Provide the (x, y) coordinate of the cell's center where the given text is located.  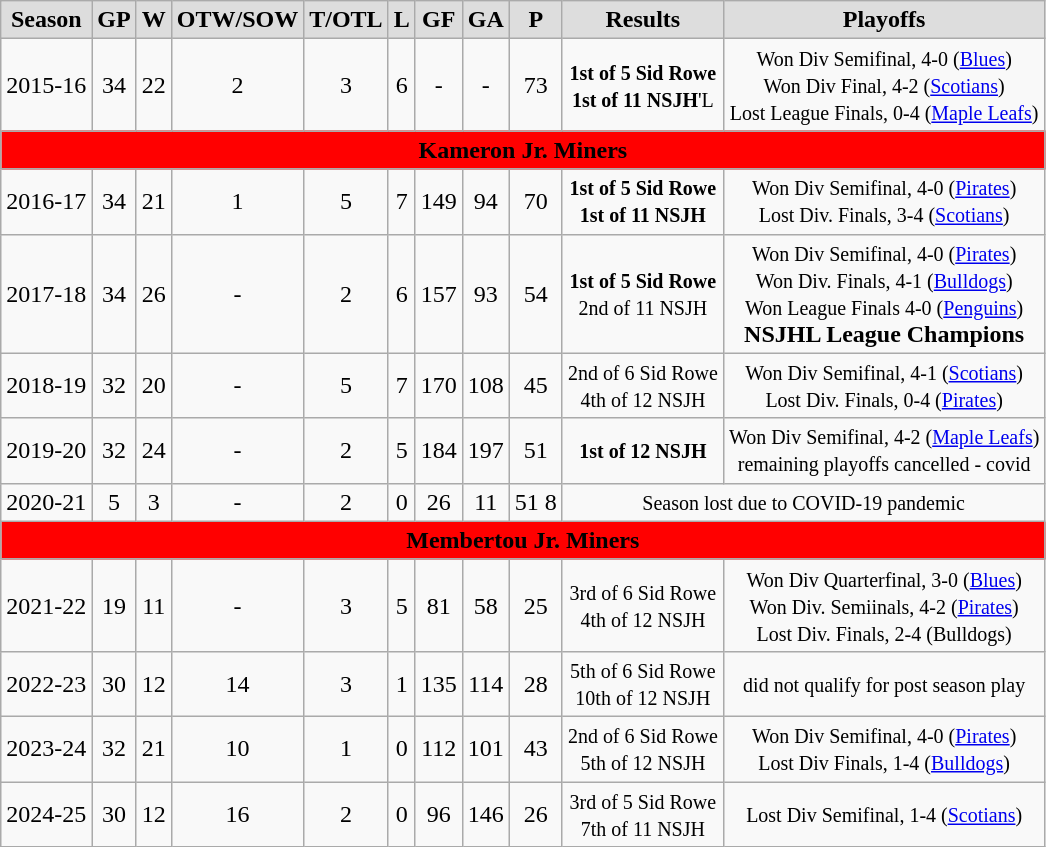
149 (438, 202)
Won Div Semifinal, 4-0 (Pirates)Lost Div. Finals, 3-4 (Scotians) (884, 202)
Kameron Jr. Miners (523, 150)
135 (438, 684)
25 (536, 605)
3rd of 5 Sid Rowe7th of 11 NSJH (642, 814)
96 (438, 814)
43 (536, 748)
146 (486, 814)
81 (438, 605)
101 (486, 748)
94 (486, 202)
5th of 6 Sid Rowe10th of 12 NSJH (642, 684)
GA (486, 20)
108 (486, 386)
24 (154, 450)
22 (154, 85)
114 (486, 684)
157 (438, 294)
16 (237, 814)
2017-18 (46, 294)
Season lost due to COVID-19 pandemic (804, 502)
2024-25 (46, 814)
51 (536, 450)
1st of 12 NSJH (642, 450)
2nd of 6 Sid Rowe5th of 12 NSJH (642, 748)
73 (536, 85)
Won Div Semifinal, 4-1 (Scotians)Lost Div. Finals, 0-4 (Pirates) (884, 386)
W (154, 20)
Won Div Semifinal, 4-0 (Pirates)Lost Div Finals, 1-4 (Bulldogs) (884, 748)
2015-16 (46, 85)
28 (536, 684)
58 (486, 605)
Won Div Semifinal, 4-0 (Pirates)Won Div. Finals, 4-1 (Bulldogs)Won League Finals 4-0 (Penguins)NSJHL League Champions (884, 294)
GP (114, 20)
2023-24 (46, 748)
Membertou Jr. Miners (523, 540)
10 (237, 748)
P (536, 20)
197 (486, 450)
1st of 5 Sid Rowe1st of 11 NSJH'L (642, 85)
14 (237, 684)
T/OTL (346, 20)
93 (486, 294)
2020-21 (46, 502)
112 (438, 748)
19 (114, 605)
did not qualify for post season play (884, 684)
Season (46, 20)
2019-20 (46, 450)
2018-19 (46, 386)
45 (536, 386)
Playoffs (884, 20)
Lost Div Semifinal, 1-4 (Scotians) (884, 814)
L (402, 20)
Won Div Quarterfinal, 3-0 (Blues)Won Div. Semiinals, 4-2 (Pirates)Lost Div. Finals, 2-4 (Bulldogs) (884, 605)
3rd of 6 Sid Rowe4th of 12 NSJH (642, 605)
2022-23 (46, 684)
Won Div Semifinal, 4-2 (Maple Leafs)remaining playoffs cancelled - covid (884, 450)
GF (438, 20)
2016-17 (46, 202)
OTW/SOW (237, 20)
51 8 (536, 502)
170 (438, 386)
54 (536, 294)
184 (438, 450)
Won Div Semifinal, 4-0 (Blues)Won Div Final, 4-2 (Scotians)Lost League Finals, 0-4 (Maple Leafs) (884, 85)
Results (642, 20)
2nd of 6 Sid Rowe4th of 12 NSJH (642, 386)
1st of 5 Sid Rowe2nd of 11 NSJH (642, 294)
20 (154, 386)
1st of 5 Sid Rowe1st of 11 NSJH (642, 202)
70 (536, 202)
2021-22 (46, 605)
